Determine the (X, Y) coordinate at the center of the cell enclosing the given text.  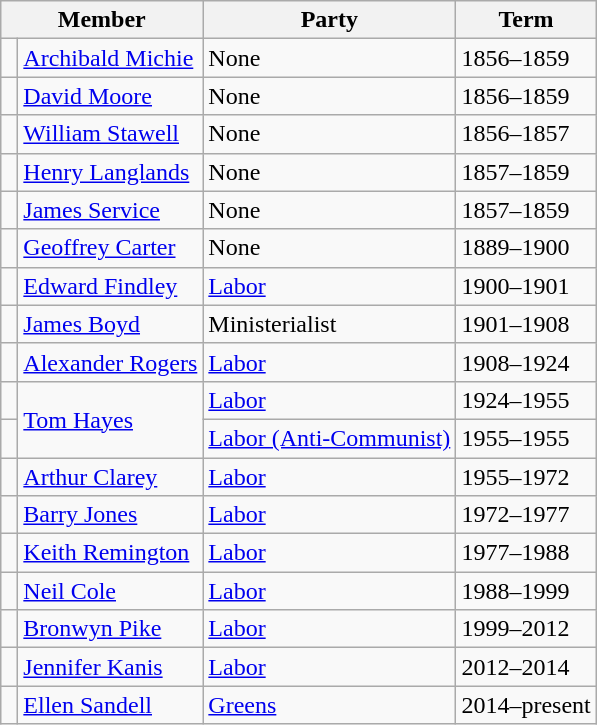
Party (330, 20)
1900–1901 (526, 286)
1856–1857 (526, 134)
Bronwyn Pike (110, 629)
1972–1977 (526, 515)
David Moore (110, 96)
Greens (330, 705)
Archibald Michie (110, 58)
Member (102, 20)
Term (526, 20)
1977–1988 (526, 553)
Keith Remington (110, 553)
Alexander Rogers (110, 362)
Labor (Anti-Communist) (330, 438)
Edward Findley (110, 286)
Barry Jones (110, 515)
Arthur Clarey (110, 477)
1999–2012 (526, 629)
Neil Cole (110, 591)
1908–1924 (526, 362)
1955–1972 (526, 477)
James Service (110, 210)
2014–present (526, 705)
Ellen Sandell (110, 705)
James Boyd (110, 324)
Geoffrey Carter (110, 248)
Ministerialist (330, 324)
1901–1908 (526, 324)
1988–1999 (526, 591)
2012–2014 (526, 667)
1924–1955 (526, 400)
William Stawell (110, 134)
Jennifer Kanis (110, 667)
Tom Hayes (110, 419)
1889–1900 (526, 248)
1955–1955 (526, 438)
Henry Langlands (110, 172)
